Return (x, y) of the center of cell containing provided text 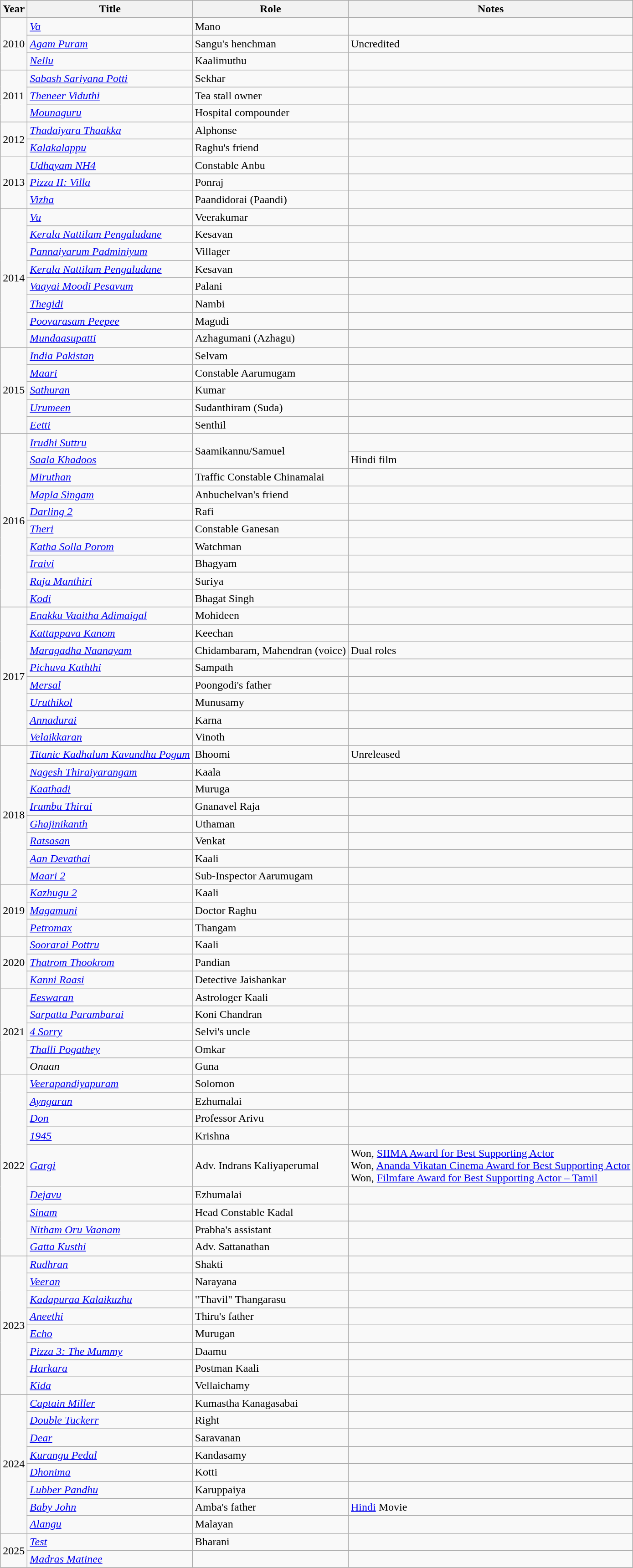
Irudhi Suttru (110, 442)
Kumar (270, 390)
Sinam (110, 1212)
Kumastha Kanagasabai (270, 1403)
Thegidi (110, 304)
Theri (110, 529)
Thangam (270, 928)
Soorarai Pottru (110, 945)
Va (110, 26)
2011 (14, 96)
Velaikkaran (110, 737)
Title (110, 9)
Kaalimuthu (270, 61)
Irumbu Thirai (110, 807)
Poongodi's father (270, 685)
Chidambaram, Mahendran (voice) (270, 650)
Theneer Viduthi (110, 96)
Astrologer Kaali (270, 997)
Kadapuraa Kalaikuzhu (110, 1299)
Aan Devathai (110, 858)
Titanic Kadhalum Kavundhu Pogum (110, 754)
2025 (14, 1550)
Raghu's friend (270, 148)
2010 (14, 44)
Hospital compounder (270, 113)
Sarpatta Parambarai (110, 1014)
Murugan (270, 1333)
Bhagyam (270, 564)
Pizza 3: The Mummy (110, 1351)
Veerapandiyapuram (110, 1084)
Maari 2 (110, 876)
Prabha's assistant (270, 1230)
Role (270, 9)
Constable Ganesan (270, 529)
Katha Solla Porom (110, 547)
Narayana (270, 1282)
Agam Puram (110, 44)
Bhagat Singh (270, 598)
Kaathadi (110, 789)
Pichuva Kaththi (110, 668)
Amba's father (270, 1507)
Thadaiyara Thaakka (110, 130)
Traffic Constable Chinamalai (270, 477)
2023 (14, 1325)
Uthaman (270, 824)
Kurangu Pedal (110, 1455)
Magamuni (110, 910)
Test (110, 1542)
Sudanthiram (Suda) (270, 408)
Mundaasupatti (110, 338)
Nagesh Thiraiyarangam (110, 772)
Selvi's uncle (270, 1032)
Pizza II: Villa (110, 182)
Head Constable Kadal (270, 1212)
Thalli Pogathey (110, 1049)
Tea stall owner (270, 96)
Kalakalappu (110, 148)
Sub-Inspector Aarumugam (270, 876)
Postman Kaali (270, 1369)
2016 (14, 520)
Kodi (110, 598)
2020 (14, 962)
Nambi (270, 304)
Karna (270, 720)
Rudhran (110, 1264)
2017 (14, 676)
Urumeen (110, 408)
Bhoomi (270, 754)
Vellaichamy (270, 1386)
Magudi (270, 321)
Solomon (270, 1084)
Munusamy (270, 702)
Constable Anbu (270, 165)
Ghajinikanth (110, 824)
2019 (14, 910)
Mano (270, 26)
Nitham Oru Vaanam (110, 1230)
Raja Manthiri (110, 581)
2015 (14, 390)
Mohideen (270, 616)
Malayan (270, 1524)
Senthil (270, 425)
Keechan (270, 633)
Maragadha Naanayam (110, 650)
Adv. Sattanathan (270, 1247)
Vizha (110, 199)
Kandasamy (270, 1455)
Enakku Vaaitha Adimaigal (110, 616)
Rafi (270, 512)
Dejavu (110, 1195)
Kazhugu 2 (110, 893)
Kaala (270, 772)
Koni Chandran (270, 1014)
Annadurai (110, 720)
Vinoth (270, 737)
Omkar (270, 1049)
Gnanavel Raja (270, 807)
Dual roles (491, 650)
Gargi (110, 1165)
Alangu (110, 1524)
Guna (270, 1067)
Eetti (110, 425)
Villager (270, 252)
Kotti (270, 1472)
Venkat (270, 841)
2012 (14, 139)
Palani (270, 286)
Captain Miller (110, 1403)
Suriya (270, 581)
Adv. Indrans Kaliyaperumal (270, 1165)
Vu (110, 217)
Veeran (110, 1282)
Anbuchelvan's friend (270, 494)
Pannaiyarum Padminiyum (110, 252)
Nellu (110, 61)
Aneethi (110, 1316)
Poovarasam Peepee (110, 321)
Echo (110, 1333)
Year (14, 9)
Karuppaiya (270, 1490)
Kattappava Kanom (110, 633)
Iraivi (110, 564)
Eeswaran (110, 997)
2018 (14, 815)
Mersal (110, 685)
Ratsasan (110, 841)
2022 (14, 1166)
Madras Matinee (110, 1559)
Miruthan (110, 477)
Doctor Raghu (270, 910)
Baby John (110, 1507)
Pandian (270, 962)
Shakti (270, 1264)
Double Tuckerr (110, 1420)
Sabash Sariyana Potti (110, 78)
Kida (110, 1386)
Gatta Kusthi (110, 1247)
Bharani (270, 1542)
Constable Aarumugam (270, 373)
Darling 2 (110, 512)
Daamu (270, 1351)
2013 (14, 182)
Veerakumar (270, 217)
Krishna (270, 1136)
Maari (110, 373)
2024 (14, 1464)
Saala Khadoos (110, 460)
Vaayai Moodi Pesavum (110, 286)
2014 (14, 278)
Dhonima (110, 1472)
Ponraj (270, 182)
Onaan (110, 1067)
Kanni Raasi (110, 980)
Watchman (270, 547)
Unreleased (491, 754)
Sampath (270, 668)
Selvam (270, 356)
Dear (110, 1438)
Sathuran (110, 390)
4 Sorry (110, 1032)
Right (270, 1420)
Don (110, 1119)
Ayngaran (110, 1101)
Alphonse (270, 130)
Hindi film (491, 460)
2021 (14, 1032)
Azhagumani (Azhagu) (270, 338)
Lubber Pandhu (110, 1490)
Mounaguru (110, 113)
1945 (110, 1136)
"Thavil" Thangarasu (270, 1299)
Thatrom Thookrom (110, 962)
India Pakistan (110, 356)
Mapla Singam (110, 494)
Petromax (110, 928)
Sangu's henchman (270, 44)
Paandidorai (Paandi) (270, 199)
Detective Jaishankar (270, 980)
Harkara (110, 1369)
Uncredited (491, 44)
Muruga (270, 789)
Hindi Movie (491, 1507)
Saamikannu/Samuel (270, 451)
Udhayam NH4 (110, 165)
Sekhar (270, 78)
Professor Arivu (270, 1119)
Uruthikol (110, 702)
Notes (491, 9)
Thiru's father (270, 1316)
Saravanan (270, 1438)
